Search for the cell housing the specified text and yield its [x, y] center coordinate. 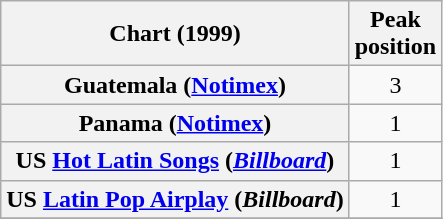
Chart (1999) [175, 34]
3 [395, 85]
US Hot Latin Songs (Billboard) [175, 161]
Panama (Notimex) [175, 123]
Guatemala (Notimex) [175, 85]
Peakposition [395, 34]
US Latin Pop Airplay (Billboard) [175, 199]
